From the cell containing the given text, extract its center point as [x, y] coordinate. 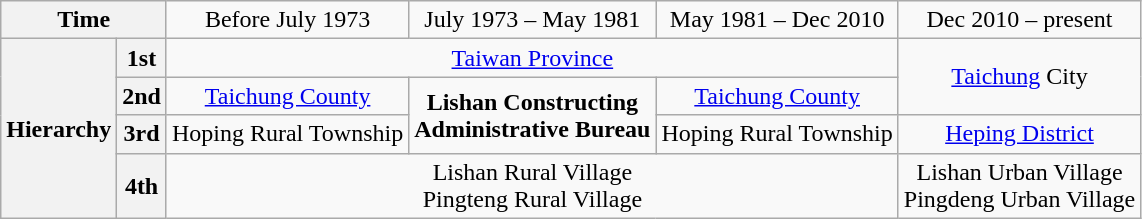
Dec 2010 – present [1019, 20]
2nd [142, 96]
Hierarchy [59, 128]
Lishan Urban VillagePingdeng Urban Village [1019, 186]
3rd [142, 134]
July 1973 – May 1981 [532, 20]
Time [84, 20]
4th [142, 186]
Taiwan Province [532, 58]
1st [142, 58]
Lishan ConstructingAdministrative Bureau [532, 115]
Taichung City [1019, 77]
Before July 1973 [287, 20]
Lishan Rural VillagePingteng Rural Village [532, 186]
May 1981 – Dec 2010 [777, 20]
Heping District [1019, 134]
